Scan for the cell matching the given text and deliver its (x, y) coordinate at center. 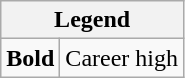
Bold (30, 58)
Career high (122, 58)
Legend (92, 20)
